For the text-containing cell, return its midpoint in [x, y] coordinate format. 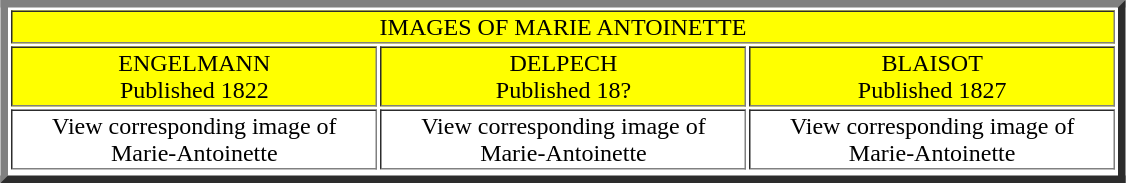
DELPECHPublished 18? [564, 76]
ENGELMANNPublished 1822 [194, 76]
IMAGES OF MARIE ANTOINETTE [563, 26]
BLAISOTPublished 1827 [932, 76]
